Return the (X, Y) coordinate for the center point of the cell that contains the specified text.  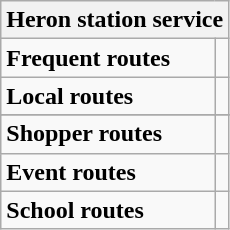
Shopper routes (108, 134)
Local routes (108, 96)
Event routes (108, 172)
Heron station service (115, 20)
School routes (108, 210)
Frequent routes (108, 58)
